Pinpoint the cell where the given text exists, returning its (X, Y) midpoint coordinate. 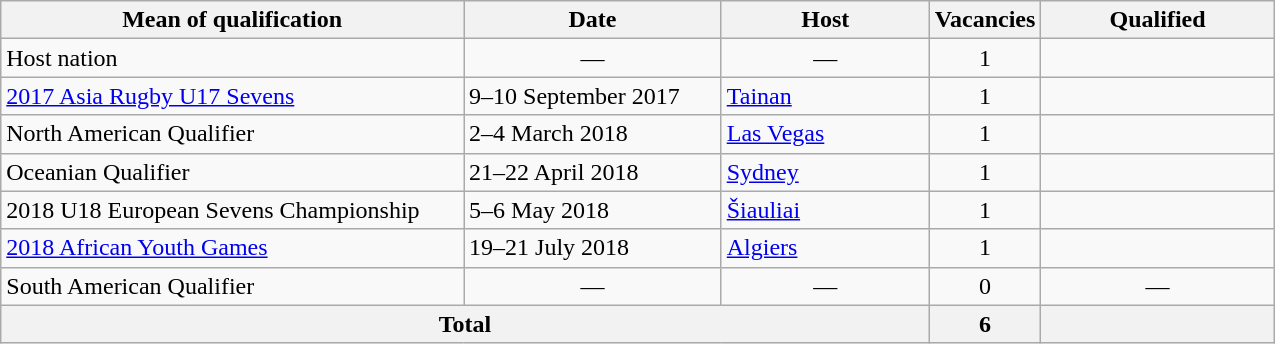
Algiers (825, 248)
2–4 March 2018 (593, 134)
Host nation (232, 58)
6 (985, 324)
2018 U18 European Sevens Championship (232, 210)
Mean of qualification (232, 20)
Oceanian Qualifier (232, 172)
Tainan (825, 96)
Sydney (825, 172)
Total (466, 324)
Las Vegas (825, 134)
9–10 September 2017 (593, 96)
Šiauliai (825, 210)
19–21 July 2018 (593, 248)
2018 African Youth Games (232, 248)
Vacancies (985, 20)
North American Qualifier (232, 134)
Host (825, 20)
5–6 May 2018 (593, 210)
Date (593, 20)
South American Qualifier (232, 286)
21–22 April 2018 (593, 172)
2017 Asia Rugby U17 Sevens (232, 96)
0 (985, 286)
Qualified (1158, 20)
